Determine the (X, Y) coordinate at the center of the cell enclosing the given text.  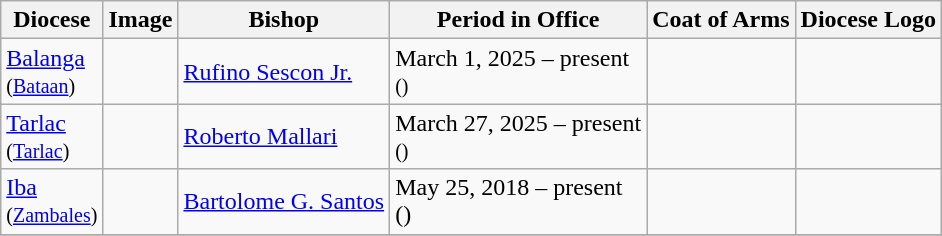
Roberto Mallari (284, 136)
March 1, 2025 – present () (518, 72)
Iba (Zambales) (52, 202)
Bishop (284, 20)
Rufino Sescon Jr. (284, 72)
March 27, 2025 – present () (518, 136)
Image (140, 20)
Coat of Arms (721, 20)
Tarlac (Tarlac) (52, 136)
Balanga (Bataan) (52, 72)
Period in Office (518, 20)
Diocese (52, 20)
Diocese Logo (868, 20)
May 25, 2018 – present() (518, 202)
Bartolome G. Santos (284, 202)
